Return (x, y) of the center of cell containing provided text 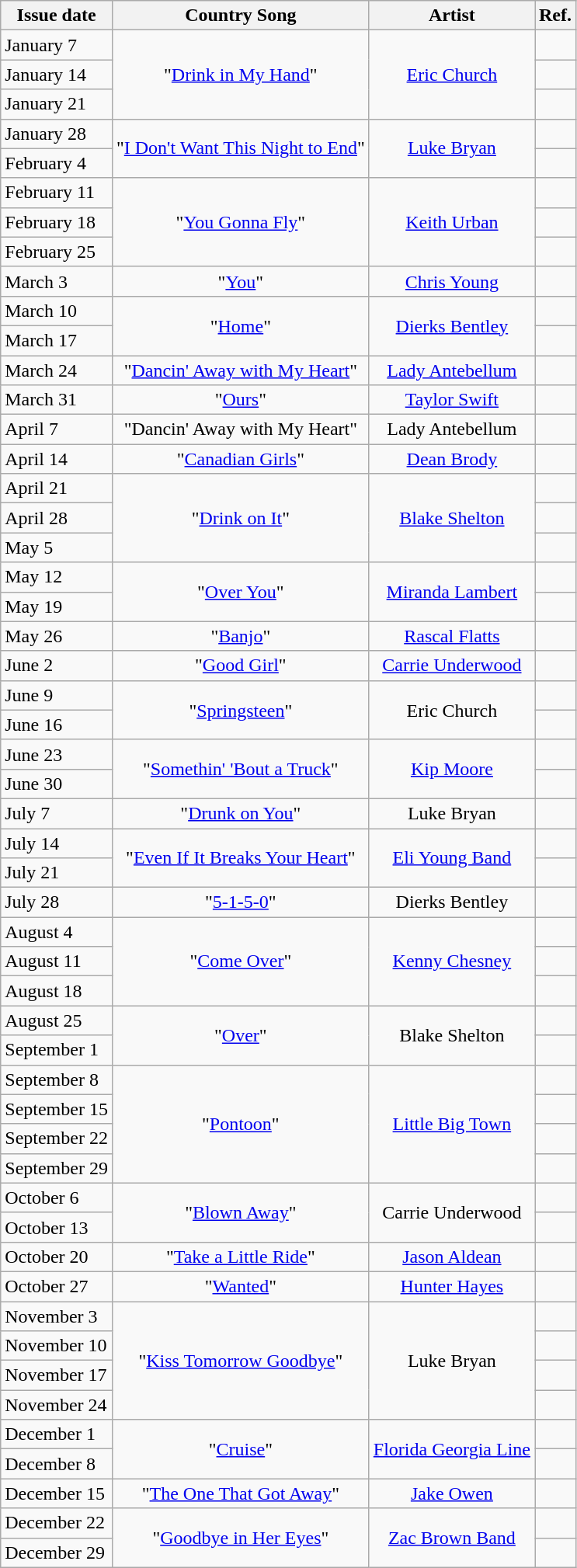
"The One That Got Away" (241, 1493)
December 22 (57, 1523)
Florida Georgia Line (452, 1449)
May 5 (57, 548)
Taylor Swift (452, 400)
Keith Urban (452, 222)
March 17 (57, 340)
Jason Aldean (452, 1257)
November 24 (57, 1405)
October 13 (57, 1227)
July 28 (57, 902)
"Drink on It" (241, 518)
April 28 (57, 518)
"You" (241, 281)
"Take a Little Ride" (241, 1257)
January 14 (57, 75)
"I Don't Want This Night to End" (241, 148)
"Springsteen" (241, 710)
June 30 (57, 784)
"Ours" (241, 400)
Dean Brody (452, 459)
July 7 (57, 813)
March 31 (57, 400)
October 27 (57, 1286)
Jake Owen (452, 1493)
November 3 (57, 1316)
November 17 (57, 1375)
September 8 (57, 1080)
December 8 (57, 1464)
"Pontoon" (241, 1124)
September 15 (57, 1109)
February 11 (57, 193)
Ref. (554, 16)
"Even If It Breaks Your Heart" (241, 857)
September 1 (57, 1050)
July 21 (57, 873)
"Over You" (241, 592)
February 18 (57, 222)
June 2 (57, 666)
"Over" (241, 1035)
September 29 (57, 1168)
November 10 (57, 1346)
Hunter Hayes (452, 1286)
May 26 (57, 636)
March 3 (57, 281)
Eli Young Band (452, 857)
"Canadian Girls" (241, 459)
Zac Brown Band (452, 1538)
"Come Over" (241, 961)
Kip Moore (452, 769)
August 25 (57, 1020)
"Cruise" (241, 1449)
February 4 (57, 163)
March 24 (57, 370)
April 14 (57, 459)
December 1 (57, 1434)
Issue date (57, 16)
"Drink in My Hand" (241, 75)
January 7 (57, 45)
"Home" (241, 325)
Kenny Chesney (452, 961)
August 11 (57, 961)
Little Big Town (452, 1124)
"Wanted" (241, 1286)
"Kiss Tomorrow Goodbye" (241, 1361)
Miranda Lambert (452, 592)
June 23 (57, 754)
December 29 (57, 1552)
January 28 (57, 134)
June 9 (57, 695)
February 25 (57, 252)
"Banjo" (241, 636)
"Good Girl" (241, 666)
Rascal Flatts (452, 636)
June 16 (57, 725)
September 22 (57, 1139)
April 21 (57, 488)
March 10 (57, 311)
January 21 (57, 104)
"Blown Away" (241, 1212)
July 14 (57, 843)
August 4 (57, 932)
"Somethin' 'Bout a Truck" (241, 769)
Chris Young (452, 281)
"Goodbye in Her Eyes" (241, 1538)
December 15 (57, 1493)
"5-1-5-0" (241, 902)
May 19 (57, 607)
August 18 (57, 991)
April 7 (57, 429)
October 20 (57, 1257)
"Drunk on You" (241, 813)
May 12 (57, 577)
"You Gonna Fly" (241, 222)
Country Song (241, 16)
October 6 (57, 1198)
Artist (452, 16)
